Detect which cell encompasses the target text, then output its [X, Y] center coordinate. 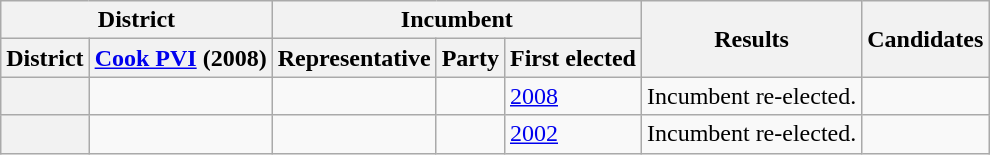
2002 [572, 134]
Candidates [926, 39]
Cook PVI (2008) [180, 58]
Party [470, 58]
First elected [572, 58]
Representative [354, 58]
Results [751, 39]
2008 [572, 96]
Incumbent [456, 20]
